Locate the cell with the specified text and output its (x, y) center coordinate. 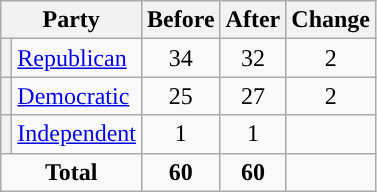
25 (180, 96)
27 (253, 96)
Total (72, 172)
32 (253, 58)
Independent (77, 134)
Change (331, 20)
Party (72, 20)
34 (180, 58)
Before (180, 20)
Democratic (77, 96)
After (253, 20)
Republican (77, 58)
